From the cell containing the given text, extract its center point as (x, y) coordinate. 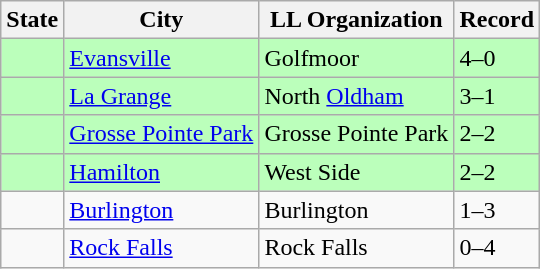
Record (497, 20)
LL Organization (356, 20)
City (162, 20)
State (32, 20)
Evansville (162, 58)
La Grange (162, 96)
1–3 (497, 210)
4–0 (497, 58)
Golfmoor (356, 58)
0–4 (497, 248)
West Side (356, 172)
3–1 (497, 96)
North Oldham (356, 96)
Hamilton (162, 172)
